Detect which cell encompasses the target text, then output its (X, Y) center coordinate. 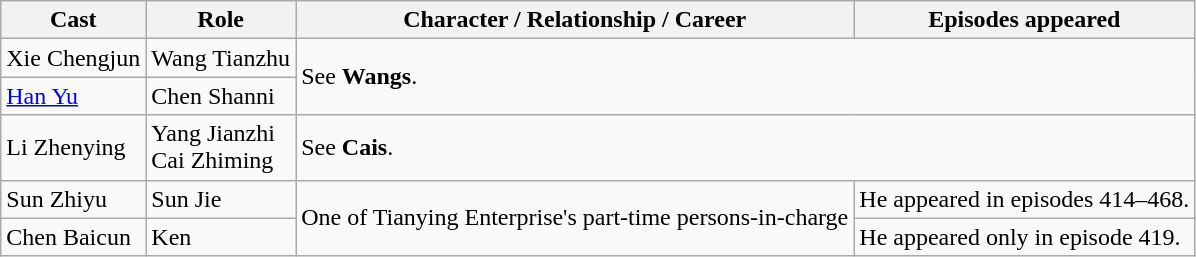
Episodes appeared (1024, 20)
Role (221, 20)
He appeared in episodes 414–468. (1024, 199)
Han Yu (74, 96)
Character / Relationship / Career (575, 20)
Cast (74, 20)
He appeared only in episode 419. (1024, 237)
Chen Shanni (221, 96)
Sun Jie (221, 199)
Li Zhenying (74, 148)
Ken (221, 237)
Yang Jianzhi Cai Zhiming (221, 148)
Sun Zhiyu (74, 199)
Wang Tianzhu (221, 58)
One of Tianying Enterprise's part-time persons-in-charge (575, 218)
See Wangs. (746, 77)
Xie Chengjun (74, 58)
Chen Baicun (74, 237)
See Cais. (746, 148)
